Search for the cell housing the specified text and yield its [X, Y] center coordinate. 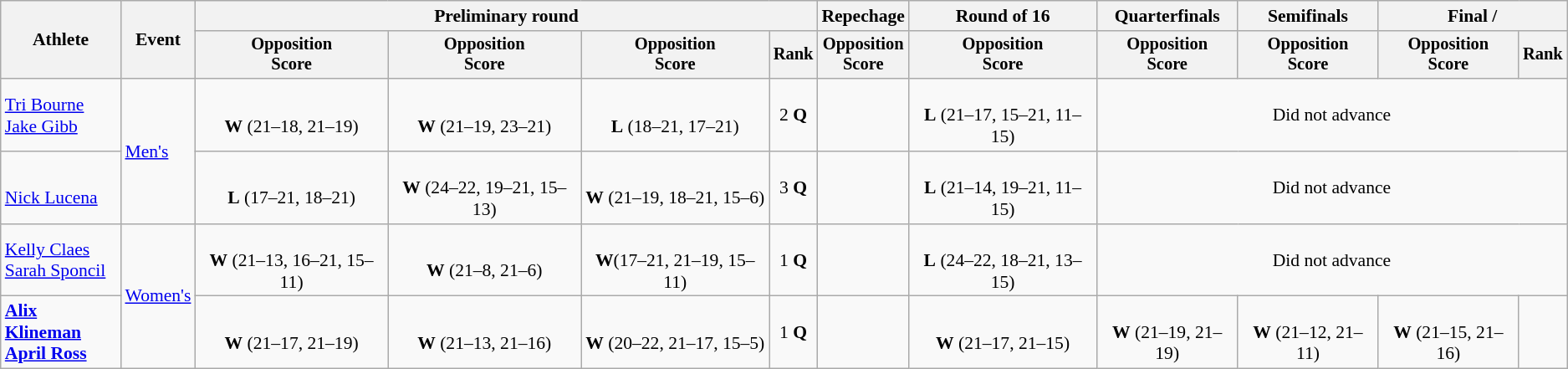
Women's [157, 296]
W (21–19, 23–21) [485, 115]
L (18–21, 17–21) [676, 115]
Alix KlinemanApril Ross [61, 333]
L (17–21, 18–21) [291, 187]
W (21–13, 21–16) [485, 333]
Preliminary round [506, 16]
Final / [1473, 16]
Men's [157, 151]
3 Q [794, 187]
Event [157, 40]
L (21–17, 15–21, 11–15) [1003, 115]
W (21–19, 18–21, 15–6) [676, 187]
W (21–19, 21–19) [1167, 333]
W (24–22, 19–21, 15–13) [485, 187]
W (20–22, 21–17, 15–5) [676, 333]
Athlete [61, 40]
Round of 16 [1003, 16]
W (21–13, 16–21, 15–11) [291, 261]
L (21–14, 19–21, 11–15) [1003, 187]
Tri BourneJake Gibb [61, 115]
W (21–12, 21–11) [1308, 333]
W (21–18, 21–19) [291, 115]
Semifinals [1308, 16]
Repechage [863, 16]
W(17–21, 21–19, 15–11) [676, 261]
Kelly ClaesSarah Sponcil [61, 261]
L (24–22, 18–21, 13–15) [1003, 261]
W (21–8, 21–6) [485, 261]
Nick Lucena [61, 187]
W (21–17, 21–15) [1003, 333]
2 Q [794, 115]
Quarterfinals [1167, 16]
W (21–15, 21–16) [1448, 333]
W (21–17, 21–19) [291, 333]
